Return the [X, Y] coordinate for the center point of the cell that contains the specified text.  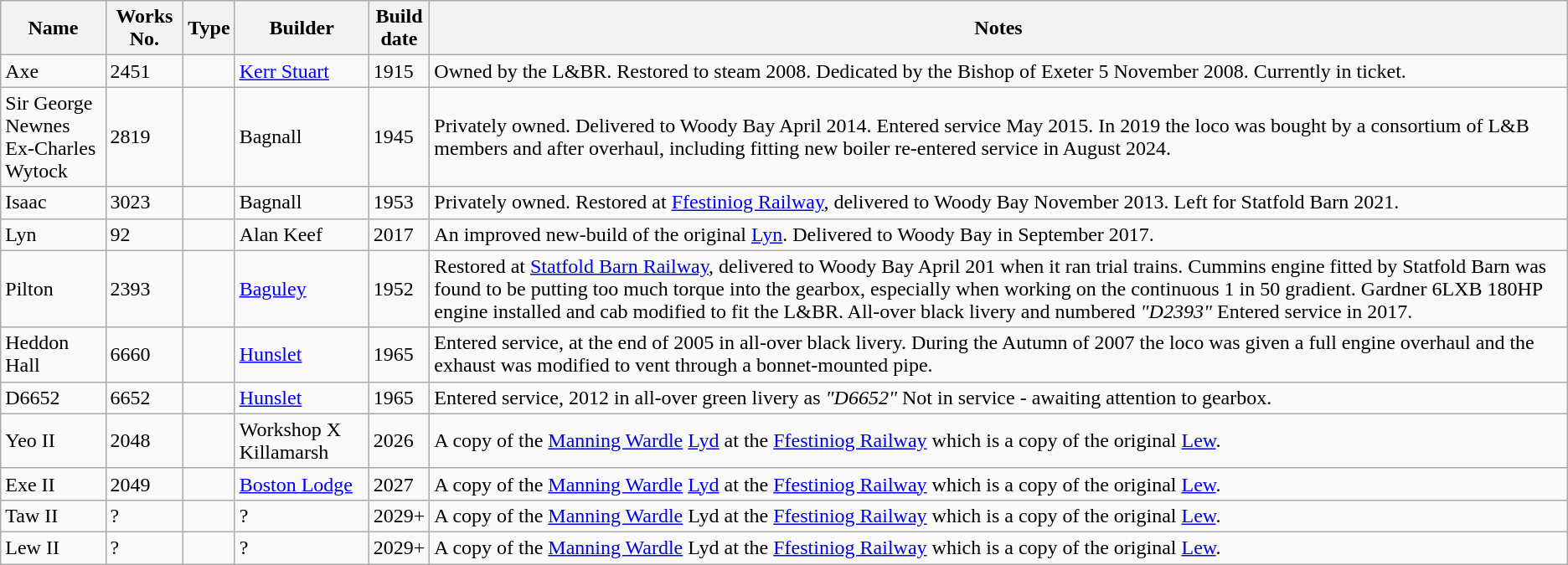
Taw II [54, 516]
Owned by the L&BR. Restored to steam 2008. Dedicated by the Bishop of Exeter 5 November 2008. Currently in ticket. [998, 71]
1952 [399, 289]
Name [54, 28]
Axe [54, 71]
Privately owned. Restored at Ffestiniog Railway, delivered to Woody Bay November 2013. Left for Statfold Barn 2021. [998, 203]
Workshop X Killamarsh [302, 440]
1915 [399, 71]
2026 [399, 440]
1945 [399, 137]
Lyn [54, 234]
Yeo II [54, 440]
2451 [144, 71]
6660 [144, 355]
Boston Lodge [302, 484]
Alan Keef [302, 234]
D6652 [54, 398]
Lew II [54, 547]
Entered service, 2012 in all-over green livery as "D6652" Not in service - awaiting attention to gearbox. [998, 398]
Exe II [54, 484]
6652 [144, 398]
Notes [998, 28]
Builddate [399, 28]
An improved new-build of the original Lyn. Delivered to Woody Bay in September 2017. [998, 234]
2017 [399, 234]
2049 [144, 484]
Type [209, 28]
Isaac [54, 203]
2819 [144, 137]
92 [144, 234]
Builder [302, 28]
Heddon Hall [54, 355]
Sir George NewnesEx-Charles Wytock [54, 137]
Works No. [144, 28]
2393 [144, 289]
Pilton [54, 289]
1953 [399, 203]
2048 [144, 440]
Baguley [302, 289]
Kerr Stuart [302, 71]
3023 [144, 203]
2027 [399, 484]
